From the cell containing the given text, extract its center point as (X, Y) coordinate. 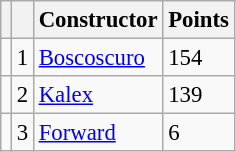
1 (22, 58)
139 (198, 95)
Kalex (98, 95)
Boscoscuro (98, 58)
3 (22, 133)
6 (198, 133)
Points (198, 20)
2 (22, 95)
Constructor (98, 20)
Forward (98, 133)
154 (198, 58)
